Pinpoint the cell where the given text exists, returning its (X, Y) midpoint coordinate. 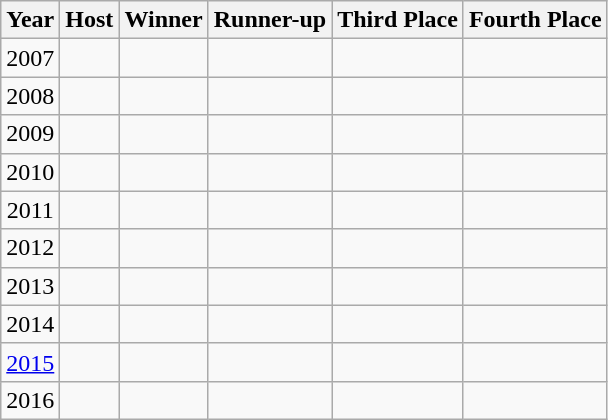
Fourth Place (535, 20)
Host (90, 20)
2008 (30, 96)
2009 (30, 134)
Winner (164, 20)
2016 (30, 400)
2007 (30, 58)
2011 (30, 210)
2015 (30, 362)
Third Place (398, 20)
2013 (30, 286)
2014 (30, 324)
Runner-up (270, 20)
2012 (30, 248)
2010 (30, 172)
Year (30, 20)
